Provide the (x, y) coordinate of the cell's center where the given text is located.  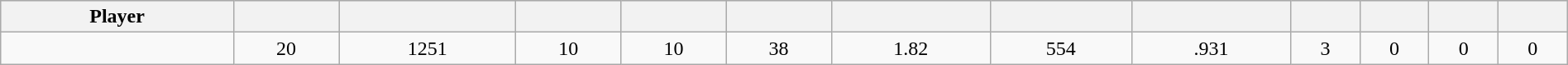
20 (286, 48)
1.82 (911, 48)
38 (779, 48)
Player (117, 17)
1251 (428, 48)
.931 (1211, 48)
554 (1062, 48)
3 (1326, 48)
